Find where the given text appears and provide that cell's center as [X, Y] coordinate. 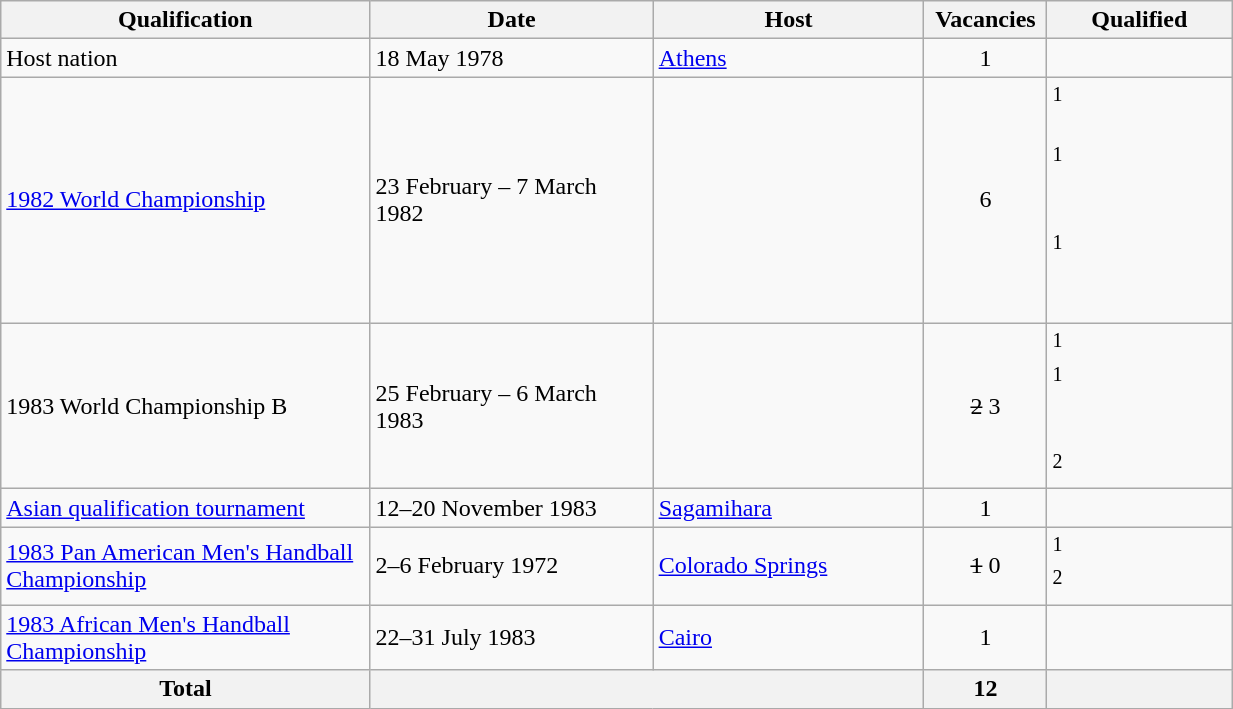
Athens [788, 58]
6 [986, 200]
2–6 February 1972 [512, 566]
Total [186, 689]
Qualified [1140, 20]
1 0 [986, 566]
112 [1140, 406]
23 February – 7 March 1982 [512, 200]
18 May 1978 [512, 58]
1983 World Championship B [186, 406]
Sagamihara [788, 508]
Asian qualification tournament [186, 508]
1982 World Championship [186, 200]
Vacancies [986, 20]
Host nation [186, 58]
111 [1140, 200]
1983 African Men's Handball Championship [186, 638]
Host [788, 20]
1983 Pan American Men's Handball Championship [186, 566]
Cairo [788, 638]
2 3 [986, 406]
22–31 July 1983 [512, 638]
12–20 November 1983 [512, 508]
25 February – 6 March 1983 [512, 406]
Colorado Springs [788, 566]
Date [512, 20]
Qualification [186, 20]
